Output the (x, y) coordinate of the center of the cell containing the given text.  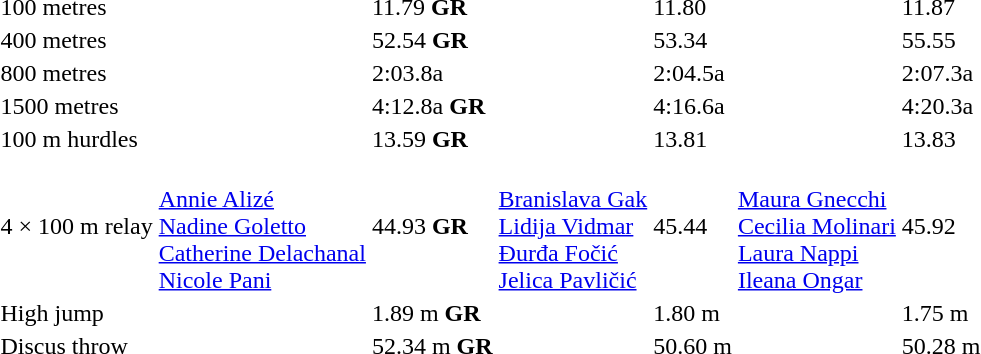
53.34 (693, 40)
Maura GnecchiCecilia MolinariLaura NappiIleana Ongar (816, 226)
4:16.6a (693, 106)
Branislava GakLidija VidmarĐurđa FočićJelica Pavličić (573, 226)
Annie Alizé Nadine Goletto Catherine Delachanal Nicole Pani (262, 226)
1.89 m GR (432, 313)
4:12.8a GR (432, 106)
52.54 GR (432, 40)
45.44 (693, 226)
44.93 GR (432, 226)
2:04.5a (693, 73)
13.81 (693, 139)
1.80 m (693, 313)
13.59 GR (432, 139)
2:03.8a (432, 73)
